Output the (X, Y) coordinate of the center of the cell containing the given text.  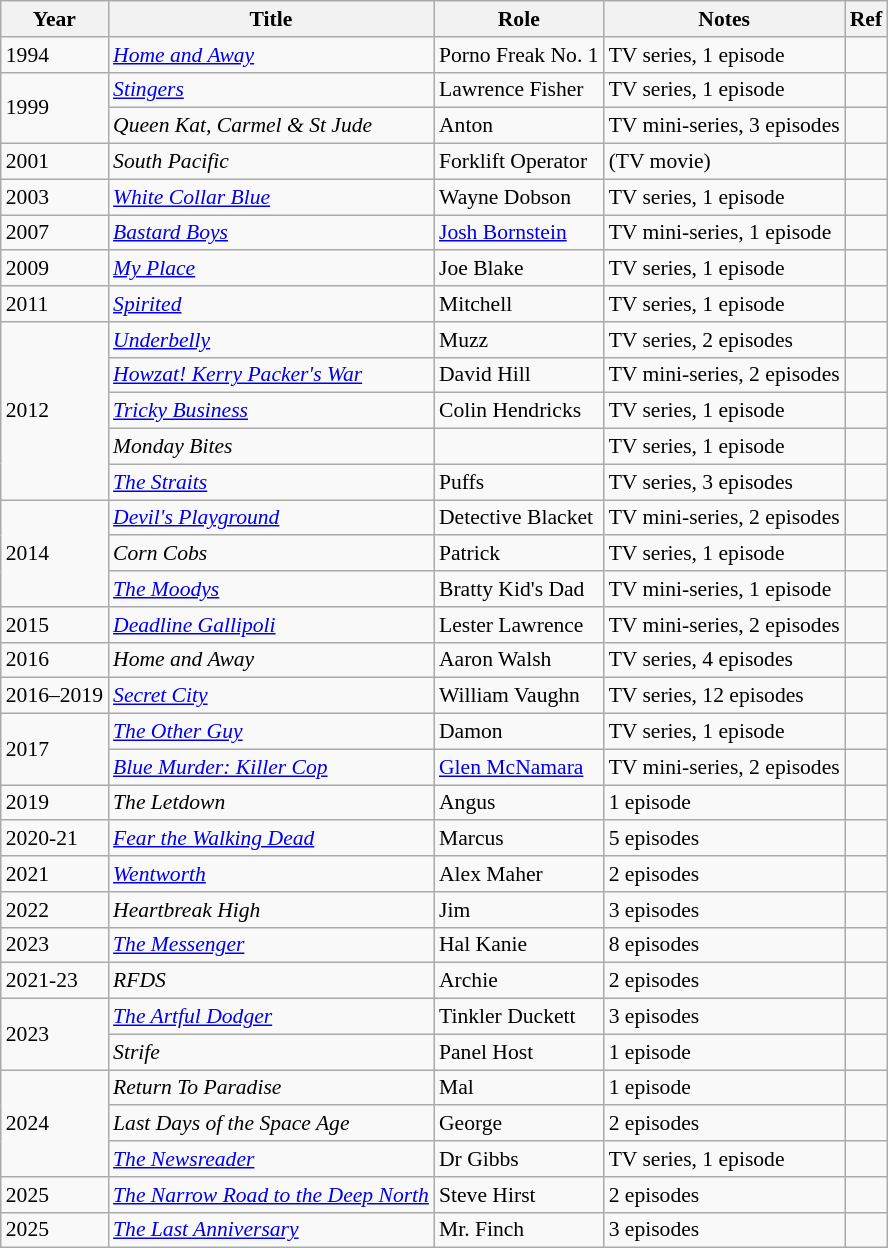
Mitchell (519, 304)
Glen McNamara (519, 767)
The Moodys (271, 589)
Bratty Kid's Dad (519, 589)
The Messenger (271, 945)
(TV movie) (724, 162)
South Pacific (271, 162)
The Last Anniversary (271, 1230)
The Narrow Road to the Deep North (271, 1195)
Angus (519, 803)
2022 (54, 910)
William Vaughn (519, 696)
Mal (519, 1088)
Devil's Playground (271, 518)
Archie (519, 981)
Ref (866, 19)
Jim (519, 910)
Steve Hirst (519, 1195)
The Artful Dodger (271, 1017)
Bastard Boys (271, 233)
Puffs (519, 482)
Marcus (519, 839)
Wayne Dobson (519, 197)
2007 (54, 233)
Tinkler Duckett (519, 1017)
5 episodes (724, 839)
Stingers (271, 90)
8 episodes (724, 945)
Lester Lawrence (519, 625)
TV series, 2 episodes (724, 340)
Last Days of the Space Age (271, 1124)
Monday Bites (271, 447)
Colin Hendricks (519, 411)
TV mini-series, 3 episodes (724, 126)
Detective Blacket (519, 518)
2020-21 (54, 839)
Strife (271, 1052)
Anton (519, 126)
2015 (54, 625)
George (519, 1124)
Panel Host (519, 1052)
Underbelly (271, 340)
Mr. Finch (519, 1230)
White Collar Blue (271, 197)
Damon (519, 732)
The Letdown (271, 803)
2003 (54, 197)
Secret City (271, 696)
Return To Paradise (271, 1088)
Alex Maher (519, 874)
Muzz (519, 340)
The Other Guy (271, 732)
Year (54, 19)
RFDS (271, 981)
2014 (54, 554)
2001 (54, 162)
Spirited (271, 304)
2021 (54, 874)
Wentworth (271, 874)
Tricky Business (271, 411)
1999 (54, 108)
Patrick (519, 554)
Title (271, 19)
Forklift Operator (519, 162)
My Place (271, 269)
Lawrence Fisher (519, 90)
2016 (54, 660)
2009 (54, 269)
TV series, 12 episodes (724, 696)
The Straits (271, 482)
Hal Kanie (519, 945)
Blue Murder: Killer Cop (271, 767)
2024 (54, 1124)
2017 (54, 750)
Fear the Walking Dead (271, 839)
Joe Blake (519, 269)
Porno Freak No. 1 (519, 55)
Notes (724, 19)
TV series, 3 episodes (724, 482)
Queen Kat, Carmel & St Jude (271, 126)
Howzat! Kerry Packer's War (271, 375)
2019 (54, 803)
Deadline Gallipoli (271, 625)
The Newsreader (271, 1159)
2016–2019 (54, 696)
1994 (54, 55)
Heartbreak High (271, 910)
Aaron Walsh (519, 660)
Dr Gibbs (519, 1159)
TV series, 4 episodes (724, 660)
Role (519, 19)
Corn Cobs (271, 554)
2021-23 (54, 981)
2011 (54, 304)
Josh Bornstein (519, 233)
David Hill (519, 375)
2012 (54, 411)
